Detect which cell encompasses the target text, then output its (x, y) center coordinate. 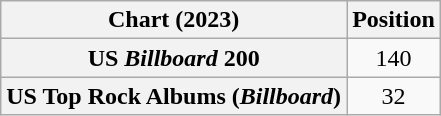
Position (394, 20)
US Billboard 200 (174, 58)
US Top Rock Albums (Billboard) (174, 96)
140 (394, 58)
32 (394, 96)
Chart (2023) (174, 20)
